Find where the given text appears and provide that cell's center as [X, Y] coordinate. 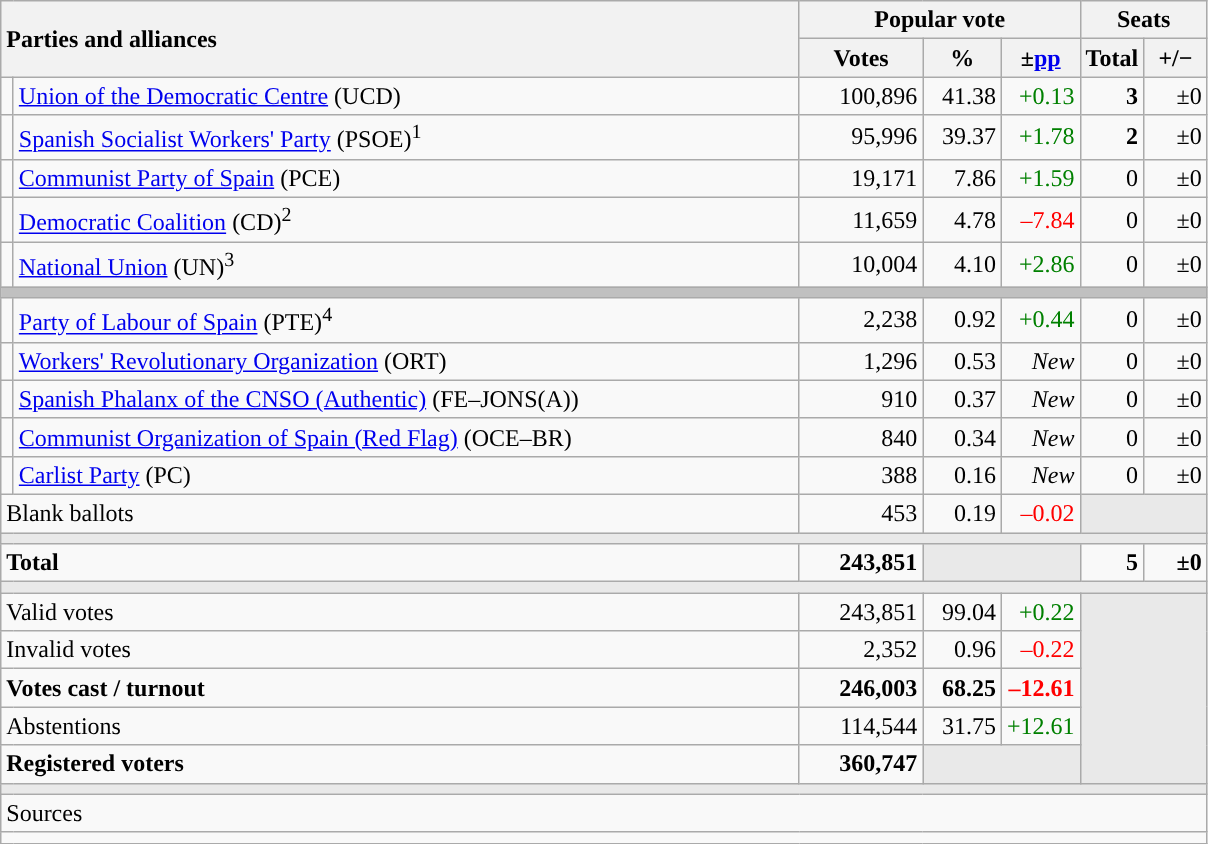
Registered voters [400, 764]
99.04 [962, 612]
Party of Labour of Spain (PTE)4 [406, 320]
388 [861, 475]
0.16 [962, 475]
0.53 [962, 361]
31.75 [962, 726]
Union of the Democratic Centre (UCD) [406, 96]
Abstentions [400, 726]
+1.78 [1040, 138]
10,004 [861, 264]
39.37 [962, 138]
0.34 [962, 437]
+0.13 [1040, 96]
7.86 [962, 178]
–7.84 [1040, 220]
% [962, 58]
Communist Organization of Spain (Red Flag) (OCE–BR) [406, 437]
+2.86 [1040, 264]
Workers' Revolutionary Organization (ORT) [406, 361]
Carlist Party (PC) [406, 475]
1,296 [861, 361]
Communist Party of Spain (PCE) [406, 178]
3 [1112, 96]
+0.22 [1040, 612]
–12.61 [1040, 688]
Blank ballots [400, 514]
Spanish Socialist Workers' Party (PSOE)1 [406, 138]
Democratic Coalition (CD)2 [406, 220]
114,544 [861, 726]
Invalid votes [400, 650]
19,171 [861, 178]
±pp [1040, 58]
+0.44 [1040, 320]
95,996 [861, 138]
Votes [861, 58]
–0.02 [1040, 514]
2 [1112, 138]
Popular vote [940, 20]
0.96 [962, 650]
0.92 [962, 320]
11,659 [861, 220]
Votes cast / turnout [400, 688]
–0.22 [1040, 650]
Spanish Phalanx of the CNSO (Authentic) (FE–JONS(A)) [406, 399]
100,896 [861, 96]
360,747 [861, 764]
68.25 [962, 688]
+1.59 [1040, 178]
4.78 [962, 220]
246,003 [861, 688]
Seats [1144, 20]
453 [861, 514]
National Union (UN)3 [406, 264]
Sources [604, 813]
Parties and alliances [400, 39]
0.19 [962, 514]
5 [1112, 563]
2,238 [861, 320]
910 [861, 399]
Valid votes [400, 612]
4.10 [962, 264]
41.38 [962, 96]
+/− [1176, 58]
0.37 [962, 399]
+12.61 [1040, 726]
840 [861, 437]
2,352 [861, 650]
